Provide the [x, y] coordinate of the cell's center where the given text is located.  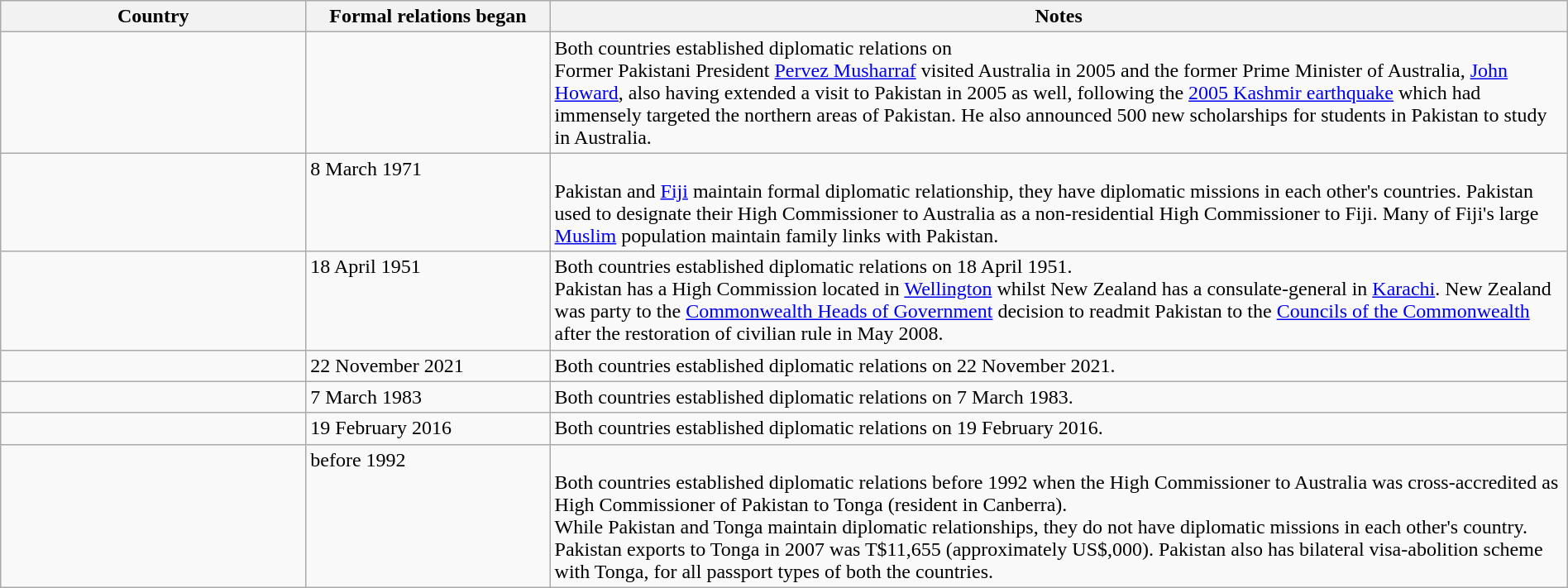
Both countries established diplomatic relations on 7 March 1983. [1059, 397]
Both countries established diplomatic relations on 19 February 2016. [1059, 428]
before 1992 [428, 516]
Notes [1059, 17]
Formal relations began [428, 17]
19 February 2016 [428, 428]
8 March 1971 [428, 202]
Country [154, 17]
7 March 1983 [428, 397]
22 November 2021 [428, 366]
Both countries established diplomatic relations on 22 November 2021. [1059, 366]
18 April 1951 [428, 301]
